Search for the cell housing the specified text and yield its [x, y] center coordinate. 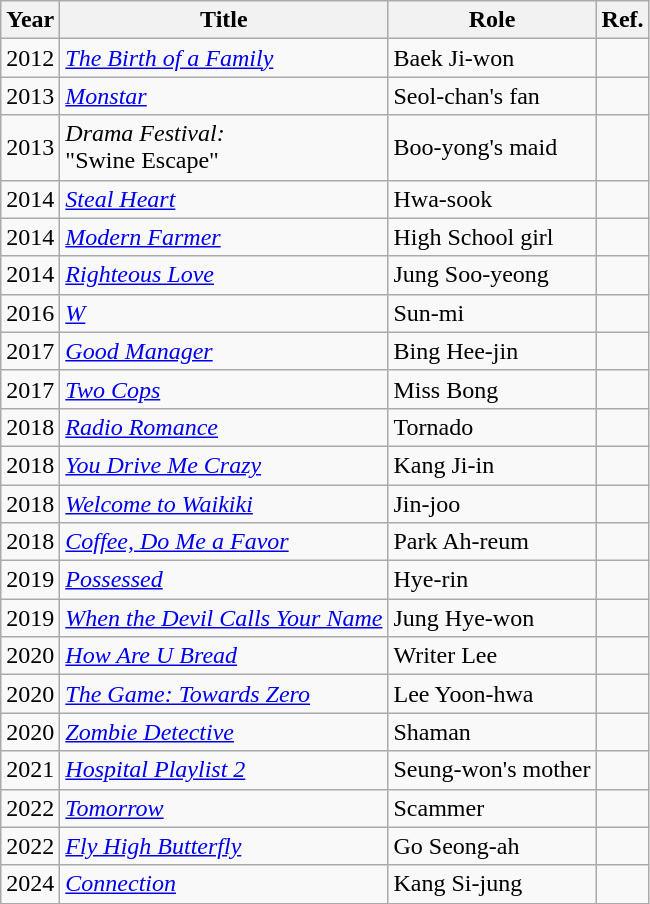
Tomorrow [224, 808]
Two Cops [224, 389]
Baek Ji-won [492, 58]
Hospital Playlist 2 [224, 770]
High School girl [492, 237]
Jin-joo [492, 503]
Jung Soo-yeong [492, 275]
2012 [30, 58]
Ref. [622, 20]
Title [224, 20]
Seol-chan's fan [492, 96]
Righteous Love [224, 275]
Possessed [224, 580]
Hwa-sook [492, 199]
2024 [30, 884]
You Drive Me Crazy [224, 465]
Go Seong-ah [492, 846]
Steal Heart [224, 199]
Hye-rin [492, 580]
Modern Farmer [224, 237]
Fly High Butterfly [224, 846]
How Are U Bread [224, 656]
Kang Si-jung [492, 884]
Lee Yoon-hwa [492, 694]
Kang Ji-in [492, 465]
Bing Hee-jin [492, 351]
2016 [30, 313]
Scammer [492, 808]
Role [492, 20]
Welcome to Waikiki [224, 503]
Tornado [492, 427]
Connection [224, 884]
2021 [30, 770]
Coffee, Do Me a Favor [224, 542]
W [224, 313]
Miss Bong [492, 389]
Zombie Detective [224, 732]
Year [30, 20]
Writer Lee [492, 656]
Park Ah-reum [492, 542]
Good Manager [224, 351]
Seung-won's mother [492, 770]
When the Devil Calls Your Name [224, 618]
The Game: Towards Zero [224, 694]
Shaman [492, 732]
The Birth of a Family [224, 58]
Jung Hye-won [492, 618]
Boo-yong's maid [492, 148]
Monstar [224, 96]
Radio Romance [224, 427]
Drama Festival:"Swine Escape" [224, 148]
Sun-mi [492, 313]
